Extract the [x, y] coordinate from the center of the cell holding the provided text.  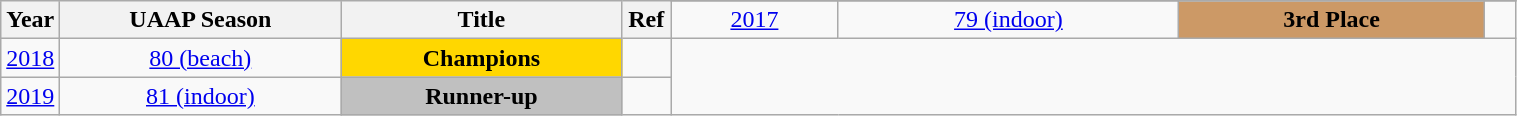
2018 [30, 58]
Runner-up [482, 96]
79 (indoor) [1008, 20]
Year [30, 20]
81 (indoor) [200, 96]
UAAP Season [200, 20]
Title [482, 20]
Champions [482, 58]
Ref [646, 20]
3rd Place [1332, 20]
80 (beach) [200, 58]
2019 [30, 96]
2017 [754, 20]
